Search for the cell housing the specified text and yield its [x, y] center coordinate. 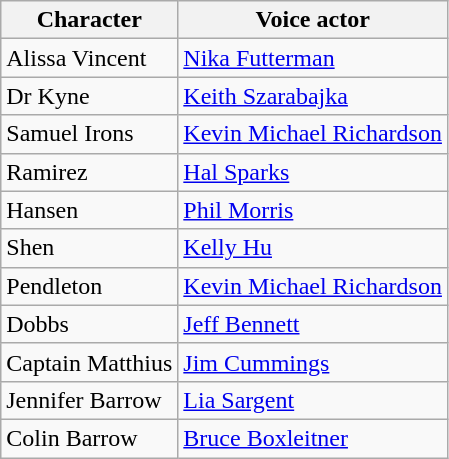
Hal Sparks [313, 172]
Colin Barrow [90, 438]
Jeff Bennett [313, 324]
Bruce Boxleitner [313, 438]
Phil Morris [313, 210]
Kelly Hu [313, 248]
Captain Matthius [90, 362]
Alissa Vincent [90, 58]
Hansen [90, 210]
Character [90, 20]
Dr Kyne [90, 96]
Keith Szarabajka [313, 96]
Jennifer Barrow [90, 400]
Jim Cummings [313, 362]
Nika Futterman [313, 58]
Samuel Irons [90, 134]
Dobbs [90, 324]
Pendleton [90, 286]
Shen [90, 248]
Lia Sargent [313, 400]
Voice actor [313, 20]
Ramirez [90, 172]
